Scan for the cell matching the given text and deliver its [x, y] coordinate at center. 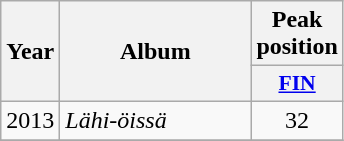
Album [156, 52]
Year [30, 52]
32 [297, 120]
Peak position [297, 34]
2013 [30, 120]
Lähi-öissä [156, 120]
FIN [297, 84]
